Locate the cell with the specified text and output its (X, Y) center coordinate. 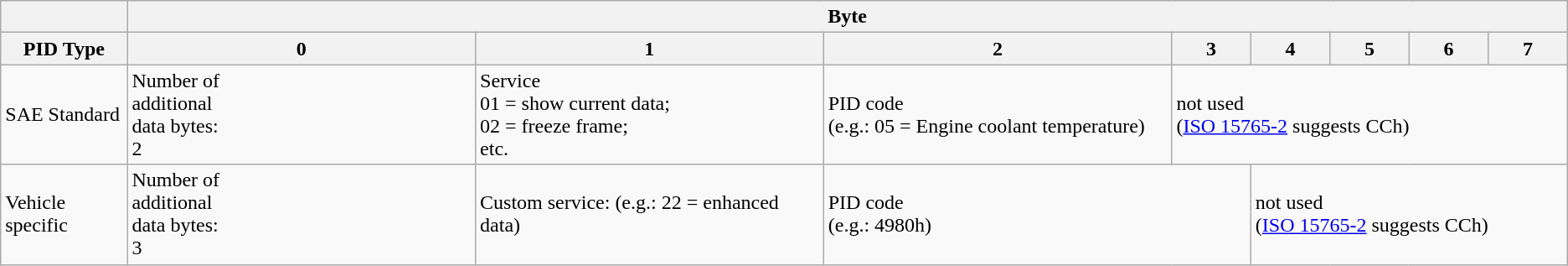
Number ofadditionaldata bytes:2 (302, 114)
1 (650, 49)
Number ofadditionaldata bytes:3 (302, 215)
7 (1528, 49)
PID code(e.g.: 05 = Engine coolant temperature) (998, 114)
4 (1290, 49)
PID Type (64, 49)
Custom service: (e.g.: 22 = enhanced data) (650, 215)
6 (1448, 49)
SAE Standard (64, 114)
Vehicle specific (64, 215)
PID code(e.g.: 4980h) (1037, 215)
5 (1369, 49)
Service01 = show current data;02 = freeze frame;etc. (650, 114)
3 (1211, 49)
Byte (848, 17)
0 (302, 49)
2 (998, 49)
